Provide the [X, Y] coordinate of the cell's center where the given text is located.  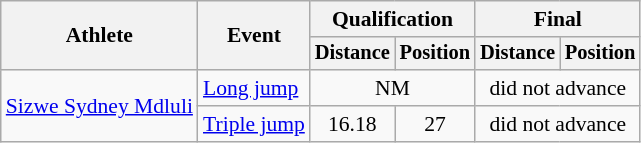
NM [392, 88]
Qualification [392, 19]
Sizwe Sydney Mdluli [100, 106]
Long jump [254, 88]
Event [254, 36]
27 [435, 124]
Athlete [100, 36]
Triple jump [254, 124]
16.18 [352, 124]
Final [558, 19]
